Detect which cell encompasses the target text, then output its [X, Y] center coordinate. 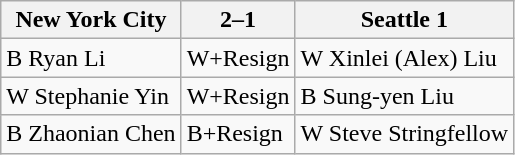
W Stephanie Yin [91, 96]
W Steve Stringfellow [404, 134]
B Ryan Li [91, 58]
B Sung-yen Liu [404, 96]
Seattle 1 [404, 20]
B+Resign [238, 134]
New York City [91, 20]
2–1 [238, 20]
B Zhaonian Chen [91, 134]
W Xinlei (Alex) Liu [404, 58]
